Find where the given text appears and provide that cell's center as [X, Y] coordinate. 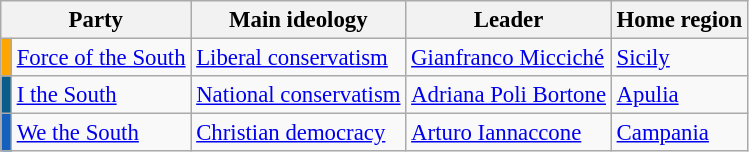
Adriana Poli Bortone [508, 95]
Liberal conservatism [298, 58]
Force of the South [101, 58]
Leader [508, 20]
Christian democracy [298, 133]
Apulia [679, 95]
Gianfranco Micciché [508, 58]
Main ideology [298, 20]
Arturo Iannaccone [508, 133]
I the South [101, 95]
Sicily [679, 58]
National conservatism [298, 95]
Campania [679, 133]
We the South [101, 133]
Party [96, 20]
Home region [679, 20]
